Provide the (X, Y) coordinate of the cell's center where the given text is located.  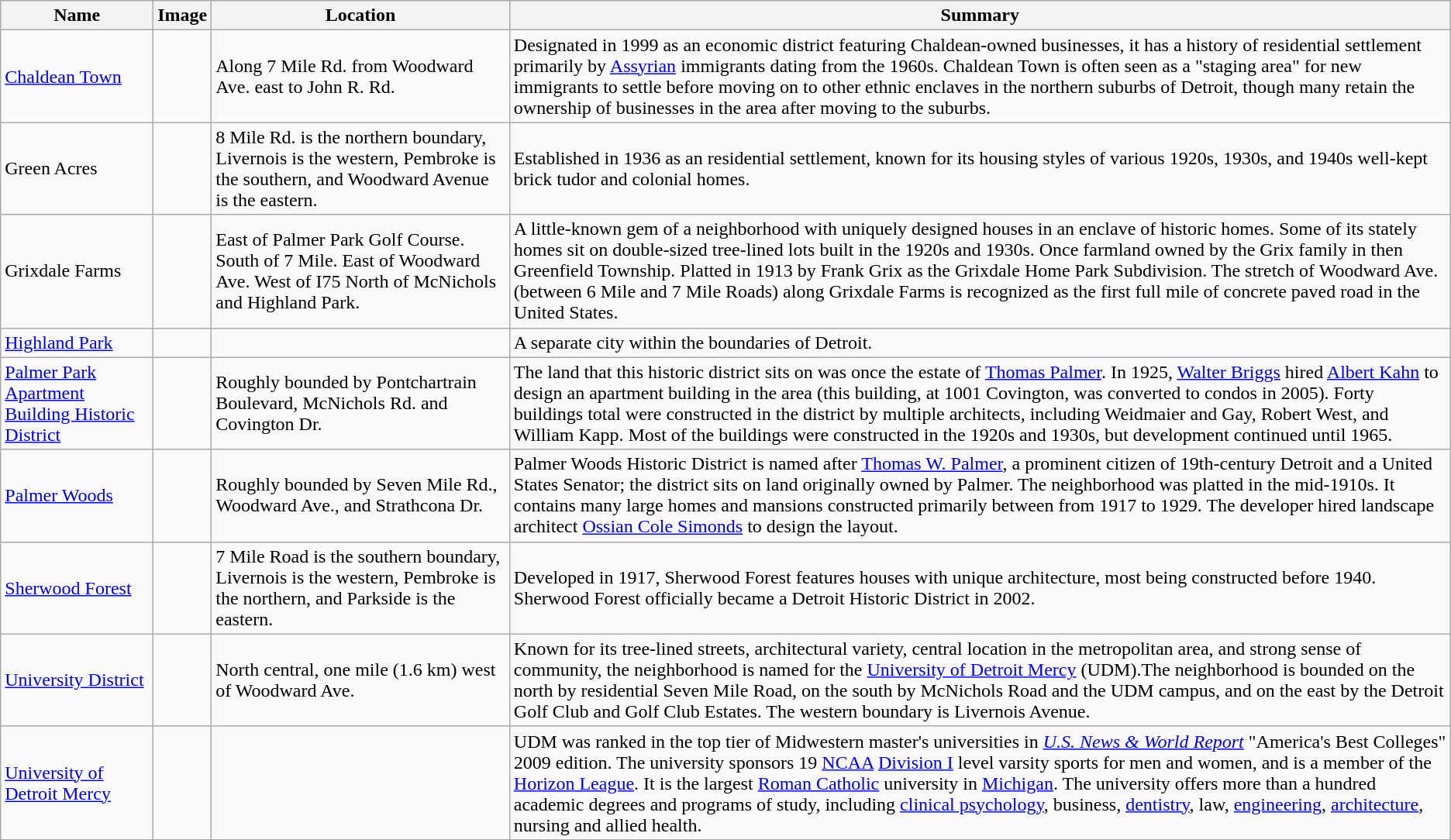
Roughly bounded by Seven Mile Rd., Woodward Ave., and Strathcona Dr. (361, 496)
8 Mile Rd. is the northern boundary, Livernois is the western, Pembroke is the southern, and Woodward Avenue is the eastern. (361, 169)
Name (78, 15)
East of Palmer Park Golf Course. South of 7 Mile. East of Woodward Ave. West of I75 North of McNichols and Highland Park. (361, 271)
A separate city within the boundaries of Detroit. (980, 343)
Along 7 Mile Rd. from Woodward Ave. east to John R. Rd. (361, 76)
University District (78, 680)
Roughly bounded by Pontchartrain Boulevard, McNichols Rd. and Covington Dr. (361, 403)
Grixdale Farms (78, 271)
University of Detroit Mercy (78, 783)
North central, one mile (1.6 km) west of Woodward Ave. (361, 680)
Location (361, 15)
7 Mile Road is the southern boundary, Livernois is the western, Pembroke is the northern, and Parkside is the eastern. (361, 587)
Green Acres (78, 169)
Chaldean Town (78, 76)
Highland Park (78, 343)
Summary (980, 15)
Sherwood Forest (78, 587)
Palmer Park Apartment Building Historic District (78, 403)
Palmer Woods (78, 496)
Image (183, 15)
